Scan for the cell matching the given text and deliver its (x, y) coordinate at center. 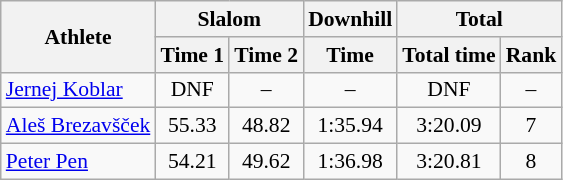
48.82 (266, 126)
Time 2 (266, 55)
Rank (532, 55)
Downhill (350, 19)
1:36.98 (350, 162)
Athlete (78, 36)
Jernej Koblar (78, 90)
Total (479, 19)
55.33 (192, 126)
1:35.94 (350, 126)
Time (350, 55)
8 (532, 162)
Slalom (229, 19)
Peter Pen (78, 162)
Aleš Brezavšček (78, 126)
3:20.09 (448, 126)
54.21 (192, 162)
Total time (448, 55)
7 (532, 126)
49.62 (266, 162)
Time 1 (192, 55)
3:20.81 (448, 162)
